Detect which cell encompasses the target text, then output its [x, y] center coordinate. 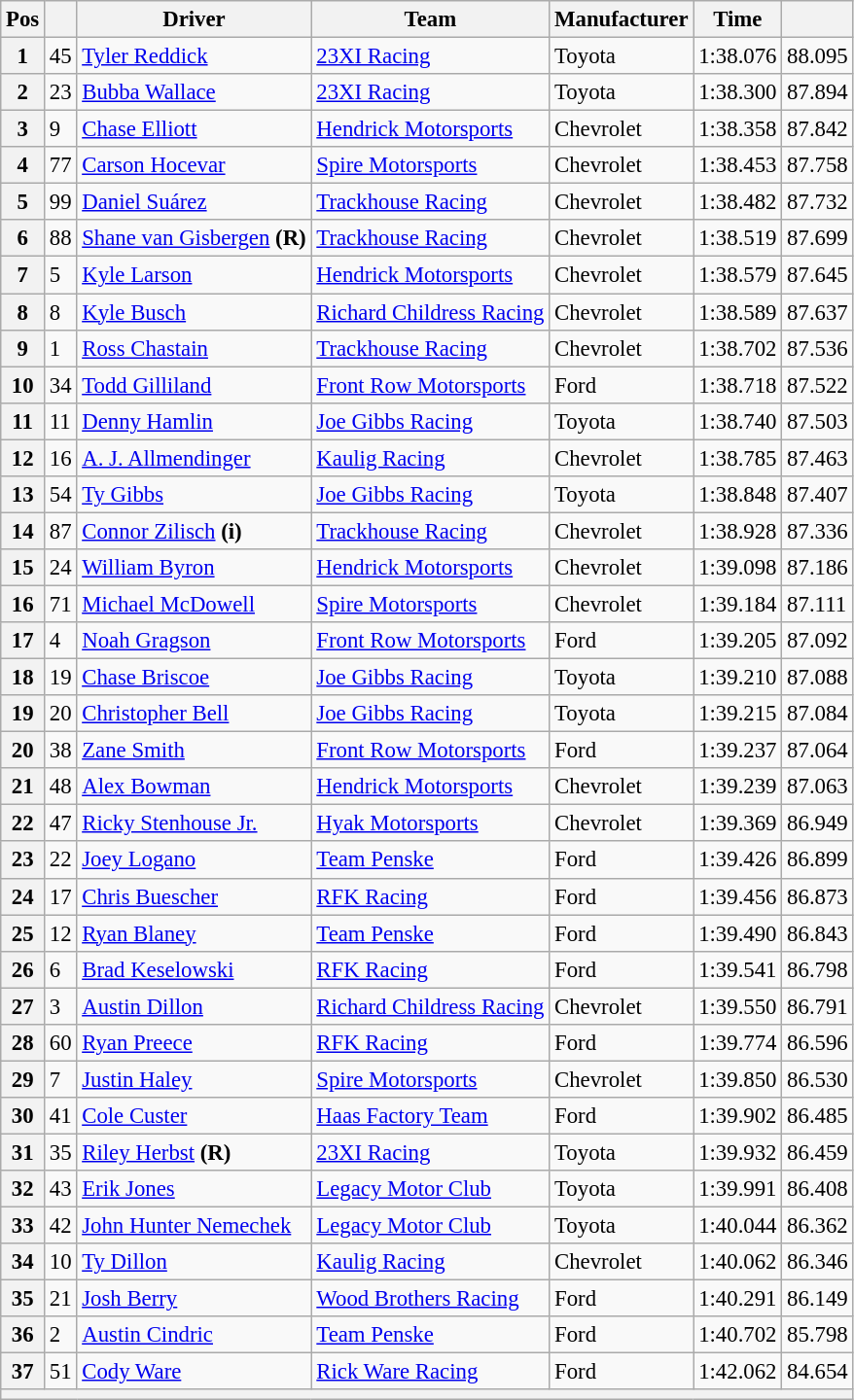
1:40.291 [737, 1299]
1:39.991 [737, 1189]
Team [430, 19]
86.791 [817, 1006]
88 [60, 238]
85.798 [817, 1335]
Hyak Motorsports [430, 823]
Alex Bowman [195, 787]
1:38.848 [737, 495]
36 [23, 1335]
William Byron [195, 568]
86.949 [817, 823]
Noah Gragson [195, 641]
Pos [23, 19]
86.843 [817, 933]
87.407 [817, 495]
Chase Briscoe [195, 678]
Austin Dillon [195, 1006]
Joey Logano [195, 860]
Cole Custer [195, 1116]
47 [60, 823]
86.596 [817, 1043]
87.536 [817, 348]
77 [60, 165]
1:38.785 [737, 458]
86.798 [817, 969]
14 [23, 531]
87.084 [817, 714]
Ross Chastain [195, 348]
87.336 [817, 531]
1:39.932 [737, 1152]
Josh Berry [195, 1299]
Carson Hocevar [195, 165]
87.064 [817, 751]
87.503 [817, 421]
Chase Elliott [195, 129]
1:39.541 [737, 969]
1:38.589 [737, 312]
87.645 [817, 275]
Erik Jones [195, 1189]
87.732 [817, 202]
Connor Zilisch (i) [195, 531]
1:38.300 [737, 92]
87.111 [817, 604]
87.463 [817, 458]
1:39.237 [737, 751]
42 [60, 1226]
87.894 [817, 92]
A. J. Allmendinger [195, 458]
Kyle Busch [195, 312]
Rick Ware Racing [430, 1372]
Daniel Suárez [195, 202]
1:40.044 [737, 1226]
Ricky Stenhouse Jr. [195, 823]
Denny Hamlin [195, 421]
1:39.456 [737, 896]
87 [60, 531]
86.346 [817, 1262]
86.485 [817, 1116]
1:39.205 [737, 641]
Riley Herbst (R) [195, 1152]
1:40.702 [737, 1335]
1:39.426 [737, 860]
Ty Gibbs [195, 495]
87.522 [817, 385]
86.459 [817, 1152]
Ty Dillon [195, 1262]
Chris Buescher [195, 896]
Wood Brothers Racing [430, 1299]
87.092 [817, 641]
32 [23, 1189]
1:38.579 [737, 275]
48 [60, 787]
86.899 [817, 860]
1:38.076 [737, 56]
87.699 [817, 238]
Kyle Larson [195, 275]
1:38.740 [737, 421]
Michael McDowell [195, 604]
87.758 [817, 165]
1:39.184 [737, 604]
1:38.358 [737, 129]
Justin Haley [195, 1079]
33 [23, 1226]
1:38.519 [737, 238]
1:39.098 [737, 568]
Zane Smith [195, 751]
87.637 [817, 312]
27 [23, 1006]
86.530 [817, 1079]
Manufacturer [622, 19]
1:38.702 [737, 348]
99 [60, 202]
37 [23, 1372]
Ryan Preece [195, 1043]
Shane van Gisbergen (R) [195, 238]
45 [60, 56]
Christopher Bell [195, 714]
1:38.453 [737, 165]
Todd Gilliland [195, 385]
1:39.215 [737, 714]
1:39.210 [737, 678]
Tyler Reddick [195, 56]
30 [23, 1116]
60 [60, 1043]
86.362 [817, 1226]
87.842 [817, 129]
31 [23, 1152]
29 [23, 1079]
28 [23, 1043]
1:39.239 [737, 787]
Bubba Wallace [195, 92]
13 [23, 495]
86.149 [817, 1299]
54 [60, 495]
1:40.062 [737, 1262]
1:39.369 [737, 823]
Haas Factory Team [430, 1116]
Time [737, 19]
1:39.850 [737, 1079]
86.408 [817, 1189]
John Hunter Nemechek [195, 1226]
1:38.718 [737, 385]
Cody Ware [195, 1372]
88.095 [817, 56]
Driver [195, 19]
Brad Keselowski [195, 969]
86.873 [817, 896]
Austin Cindric [195, 1335]
1:38.482 [737, 202]
84.654 [817, 1372]
Ryan Blaney [195, 933]
1:39.550 [737, 1006]
1:39.490 [737, 933]
38 [60, 751]
41 [60, 1116]
25 [23, 933]
15 [23, 568]
18 [23, 678]
1:39.902 [737, 1116]
87.088 [817, 678]
1:39.774 [737, 1043]
87.186 [817, 568]
43 [60, 1189]
71 [60, 604]
1:42.062 [737, 1372]
87.063 [817, 787]
26 [23, 969]
51 [60, 1372]
1:38.928 [737, 531]
